For the text-containing cell, return its midpoint in (X, Y) coordinate format. 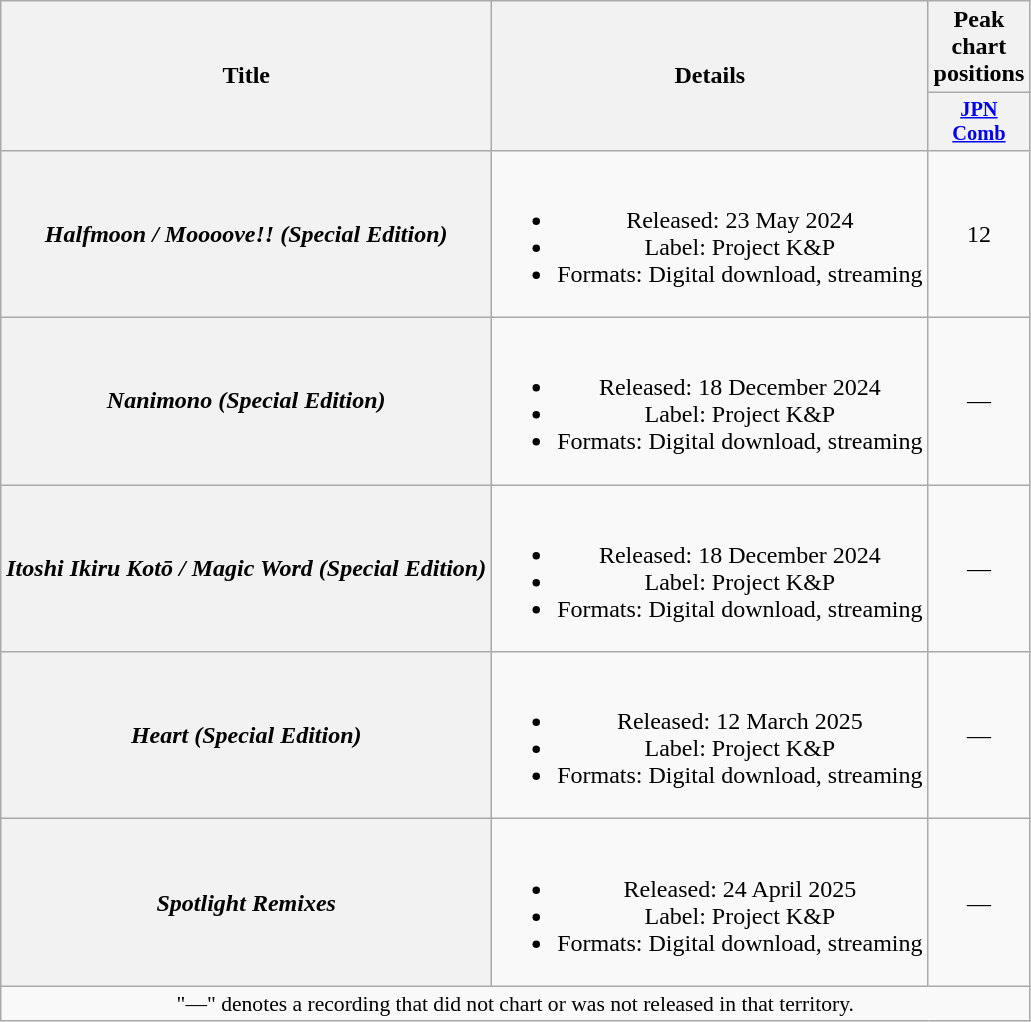
12 (979, 234)
Details (710, 76)
JPNComb (979, 122)
Peak chart positions (979, 47)
Heart (Special Edition) (246, 736)
Title (246, 76)
Released: 24 April 2025Label: Project K&PFormats: Digital download, streaming (710, 902)
Released: 12 March 2025Label: Project K&PFormats: Digital download, streaming (710, 736)
Halfmoon / Moooove!! (Special Edition) (246, 234)
Released: 23 May 2024Label: Project K&PFormats: Digital download, streaming (710, 234)
"—" denotes a recording that did not chart or was not released in that territory. (516, 1004)
Itoshi Ikiru Kotō / Magic Word (Special Edition) (246, 568)
Spotlight Remixes (246, 902)
Nanimono (Special Edition) (246, 402)
